Identify which cell holds the provided text, then report its [x, y] central coordinate. 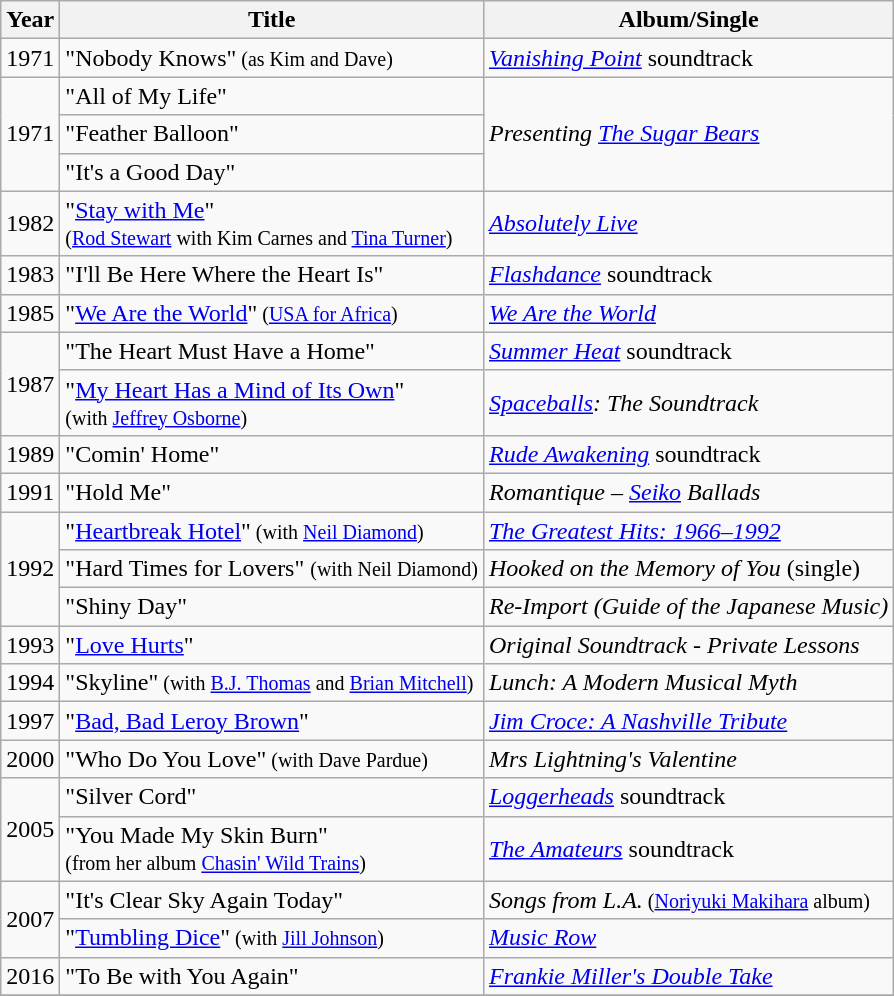
Presenting The Sugar Bears [688, 134]
Album/Single [688, 20]
"Silver Cord" [272, 797]
1992 [30, 569]
"All of My Life" [272, 96]
Year [30, 20]
1987 [30, 384]
1991 [30, 492]
1993 [30, 645]
"Stay with Me"(Rod Stewart with Kim Carnes and Tina Turner) [272, 224]
Jim Croce: A Nashville Tribute [688, 721]
2007 [30, 919]
The Amateurs soundtrack [688, 848]
"It's Clear Sky Again Today" [272, 900]
1989 [30, 454]
Frankie Miller's Double Take [688, 976]
"Love Hurts" [272, 645]
Mrs Lightning's Valentine [688, 759]
"Comin' Home" [272, 454]
2016 [30, 976]
"My Heart Has a Mind of Its Own"(with Jeffrey Osborne) [272, 402]
"Shiny Day" [272, 607]
"It's a Good Day" [272, 172]
"Nobody Knows" (as Kim and Dave) [272, 58]
Spaceballs: The Soundtrack [688, 402]
"Who Do You Love" (with Dave Pardue) [272, 759]
"Skyline" (with B.J. Thomas and Brian Mitchell) [272, 683]
"The Heart Must Have a Home" [272, 351]
"Hold Me" [272, 492]
1997 [30, 721]
"Bad, Bad Leroy Brown" [272, 721]
"Feather Balloon" [272, 134]
Rude Awakening soundtrack [688, 454]
"To Be with You Again" [272, 976]
2000 [30, 759]
1985 [30, 313]
2005 [30, 830]
"I'll Be Here Where the Heart Is" [272, 275]
Songs from L.A. (Noriyuki Makihara album) [688, 900]
1983 [30, 275]
"Tumbling Dice" (with Jill Johnson) [272, 938]
1994 [30, 683]
Flashdance soundtrack [688, 275]
Music Row [688, 938]
Loggerheads soundtrack [688, 797]
"You Made My Skin Burn"(from her album Chasin' Wild Trains) [272, 848]
The Greatest Hits: 1966–1992 [688, 531]
Title [272, 20]
"Hard Times for Lovers" (with Neil Diamond) [272, 569]
Lunch: A Modern Musical Myth [688, 683]
1982 [30, 224]
"Heartbreak Hotel" (with Neil Diamond) [272, 531]
Original Soundtrack - Private Lessons [688, 645]
Absolutely Live [688, 224]
Re-Import (Guide of the Japanese Music) [688, 607]
Vanishing Point soundtrack [688, 58]
Romantique – Seiko Ballads [688, 492]
Summer Heat soundtrack [688, 351]
We Are the World [688, 313]
"We Are the World" (USA for Africa) [272, 313]
Hooked on the Memory of You (single) [688, 569]
